Locate the cell with the specified text and output its [x, y] center coordinate. 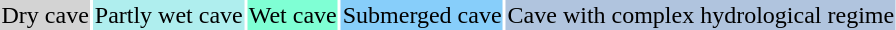
Dry cave [45, 15]
Cave with complex hydrological regime [701, 15]
Wet cave [292, 15]
Submerged cave [422, 15]
Partly wet cave [168, 15]
